Find where the given text appears and provide that cell's center as (X, Y) coordinate. 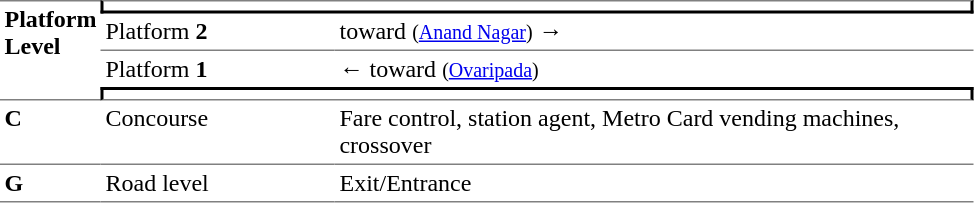
Exit/Entrance (654, 184)
Platform 1 (218, 69)
Concourse (218, 132)
C (50, 132)
← toward (Ovaripada) (654, 69)
toward (Anand Nagar) → (654, 33)
G (50, 184)
Platform Level (50, 50)
Fare control, station agent, Metro Card vending machines, crossover (654, 132)
Platform 2 (218, 33)
Road level (218, 184)
